Extract the (X, Y) coordinate from the center of the cell holding the provided text.  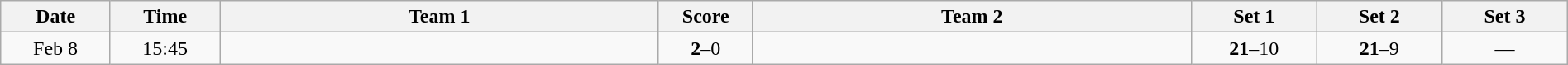
Date (56, 17)
Score (705, 17)
— (1505, 48)
Feb 8 (56, 48)
Set 1 (1255, 17)
15:45 (165, 48)
21–9 (1379, 48)
Team 2 (972, 17)
21–10 (1255, 48)
Set 3 (1505, 17)
Time (165, 17)
Team 1 (439, 17)
2–0 (705, 48)
Set 2 (1379, 17)
